Capture the cell that displays the provided text and extract its [X, Y] central coordinate. 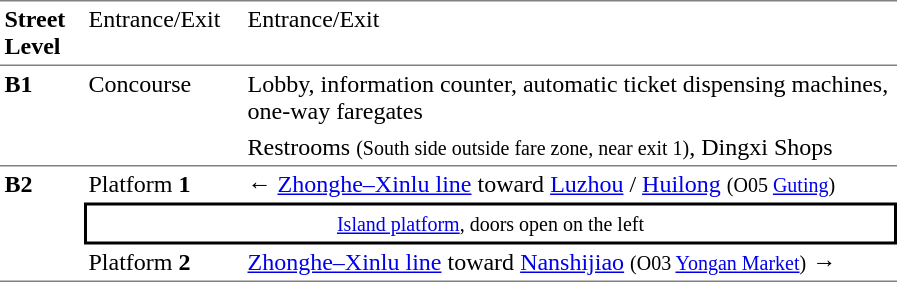
Concourse [164, 116]
Island platform, doors open on the left [490, 223]
Lobby, information counter, automatic ticket dispensing machines, one-way faregates [570, 98]
← Zhonghe–Xinlu line toward Luzhou / Huilong (O05 Guting) [570, 184]
B2 [42, 224]
B1 [42, 116]
Platform 2 [164, 263]
Restrooms (South side outside fare zone, near exit 1), Dingxi Shops [570, 148]
Platform 1 [164, 184]
Street Level [42, 33]
Zhonghe–Xinlu line toward Nanshijiao (O03 Yongan Market) → [570, 263]
